Provide the [x, y] coordinate of the cell's center where the given text is located.  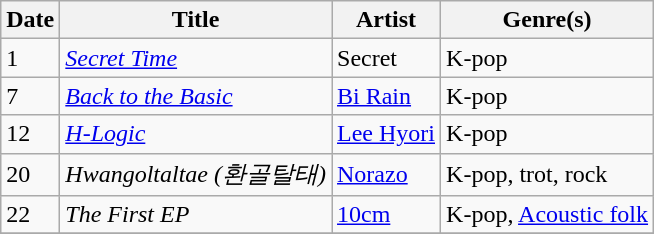
Secret [386, 58]
Secret Time [196, 58]
The First EP [196, 215]
Bi Rain [386, 96]
Back to the Basic [196, 96]
K-pop, Acoustic folk [548, 215]
12 [30, 134]
20 [30, 174]
22 [30, 215]
7 [30, 96]
H-Logic [196, 134]
10cm [386, 215]
Genre(s) [548, 20]
Lee Hyori [386, 134]
Norazo [386, 174]
K-pop, trot, rock [548, 174]
1 [30, 58]
Date [30, 20]
Title [196, 20]
Artist [386, 20]
Hwangoltaltae (환골탈태) [196, 174]
